Return the (x, y) coordinate for the center point of the cell that contains the specified text.  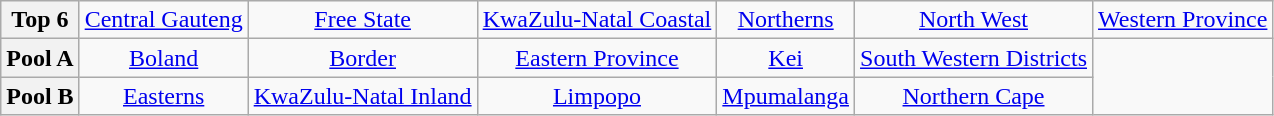
Northern Cape (974, 96)
Central Gauteng (164, 20)
North West (974, 20)
Western Province (1183, 20)
Pool B (40, 96)
Kei (786, 58)
Border (362, 58)
South Western Districts (974, 58)
Eastern Province (597, 58)
Top 6 (40, 20)
Mpumalanga (786, 96)
KwaZulu-Natal Coastal (597, 20)
KwaZulu-Natal Inland (362, 96)
Pool A (40, 58)
Easterns (164, 96)
Boland (164, 58)
Free State (362, 20)
Limpopo (597, 96)
Northerns (786, 20)
